Identify which cell holds the provided text, then report its [X, Y] central coordinate. 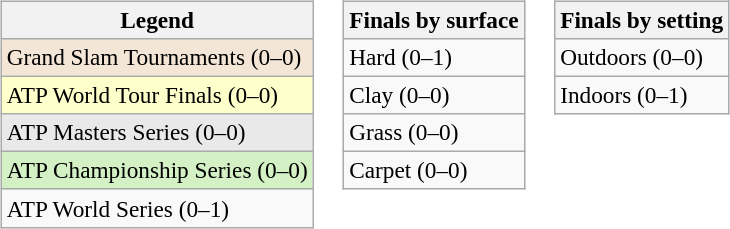
Finals by surface [434, 20]
Legend [157, 20]
ATP Masters Series (0–0) [157, 133]
Indoors (0–1) [642, 95]
Grass (0–0) [434, 133]
ATP World Series (0–1) [157, 208]
Clay (0–0) [434, 95]
Carpet (0–0) [434, 171]
Hard (0–1) [434, 57]
Outdoors (0–0) [642, 57]
Finals by setting [642, 20]
ATP Championship Series (0–0) [157, 171]
Grand Slam Tournaments (0–0) [157, 57]
ATP World Tour Finals (0–0) [157, 95]
